Capture the cell that displays the provided text and extract its (X, Y) central coordinate. 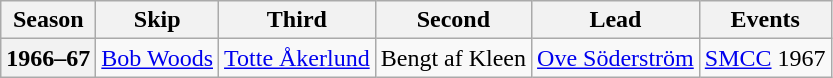
Events (765, 20)
Ove Söderström (616, 58)
Second (453, 20)
SMCC 1967 (765, 58)
1966–67 (48, 58)
Season (48, 20)
Third (298, 20)
Lead (616, 20)
Totte Åkerlund (298, 58)
Skip (158, 20)
Bengt af Kleen (453, 58)
Bob Woods (158, 58)
